Extract the [X, Y] coordinate from the center of the cell holding the provided text.  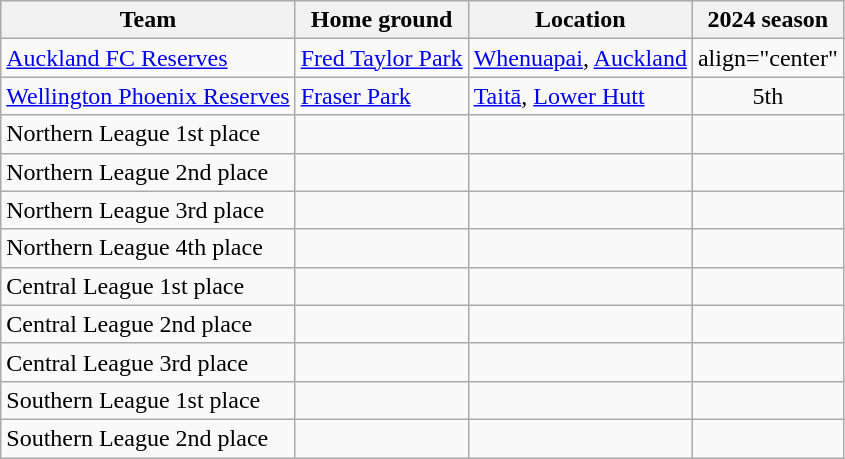
Taitā, Lower Hutt [580, 96]
Fraser Park [382, 96]
Wellington Phoenix Reserves [148, 96]
Team [148, 20]
5th [768, 96]
Whenuapai, Auckland [580, 58]
Southern League 1st place [148, 400]
Central League 2nd place [148, 324]
Central League 1st place [148, 286]
Northern League 1st place [148, 134]
align="center" [768, 58]
2024 season [768, 20]
Location [580, 20]
Central League 3rd place [148, 362]
Southern League 2nd place [148, 438]
Northern League 2nd place [148, 172]
Northern League 4th place [148, 248]
Home ground [382, 20]
Northern League 3rd place [148, 210]
Fred Taylor Park [382, 58]
Auckland FC Reserves [148, 58]
